Provide the (X, Y) coordinate of the cell's center where the given text is located.  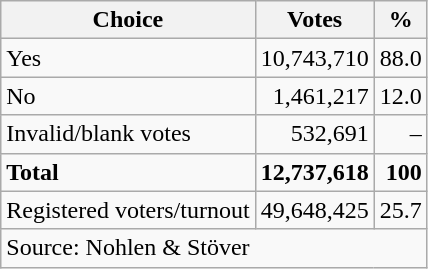
12.0 (400, 96)
Source: Nohlen & Stöver (214, 248)
1,461,217 (314, 96)
No (128, 96)
532,691 (314, 134)
– (400, 134)
Total (128, 172)
Invalid/blank votes (128, 134)
25.7 (400, 210)
Choice (128, 20)
Yes (128, 58)
49,648,425 (314, 210)
Votes (314, 20)
88.0 (400, 58)
Registered voters/turnout (128, 210)
12,737,618 (314, 172)
10,743,710 (314, 58)
% (400, 20)
100 (400, 172)
